Identify which cell holds the provided text, then report its [x, y] central coordinate. 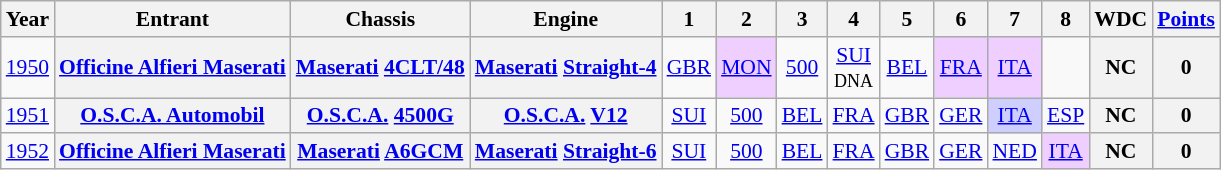
O.S.C.A. 4500G [380, 116]
8 [1066, 19]
Points [1186, 19]
Maserati Straight-6 [566, 152]
6 [960, 19]
Maserati A6GCM [380, 152]
O.S.C.A. V12 [566, 116]
1950 [28, 68]
1952 [28, 152]
5 [908, 19]
Maserati Straight-4 [566, 68]
O.S.C.A. Automobil [172, 116]
7 [1014, 19]
4 [854, 19]
3 [802, 19]
Year [28, 19]
Entrant [172, 19]
Engine [566, 19]
NED [1014, 152]
2 [746, 19]
Maserati 4CLT/48 [380, 68]
Chassis [380, 19]
MON [746, 68]
SUIDNA [854, 68]
1 [690, 19]
ESP [1066, 116]
1951 [28, 116]
WDC [1120, 19]
